Identify which cell holds the provided text, then report its [X, Y] central coordinate. 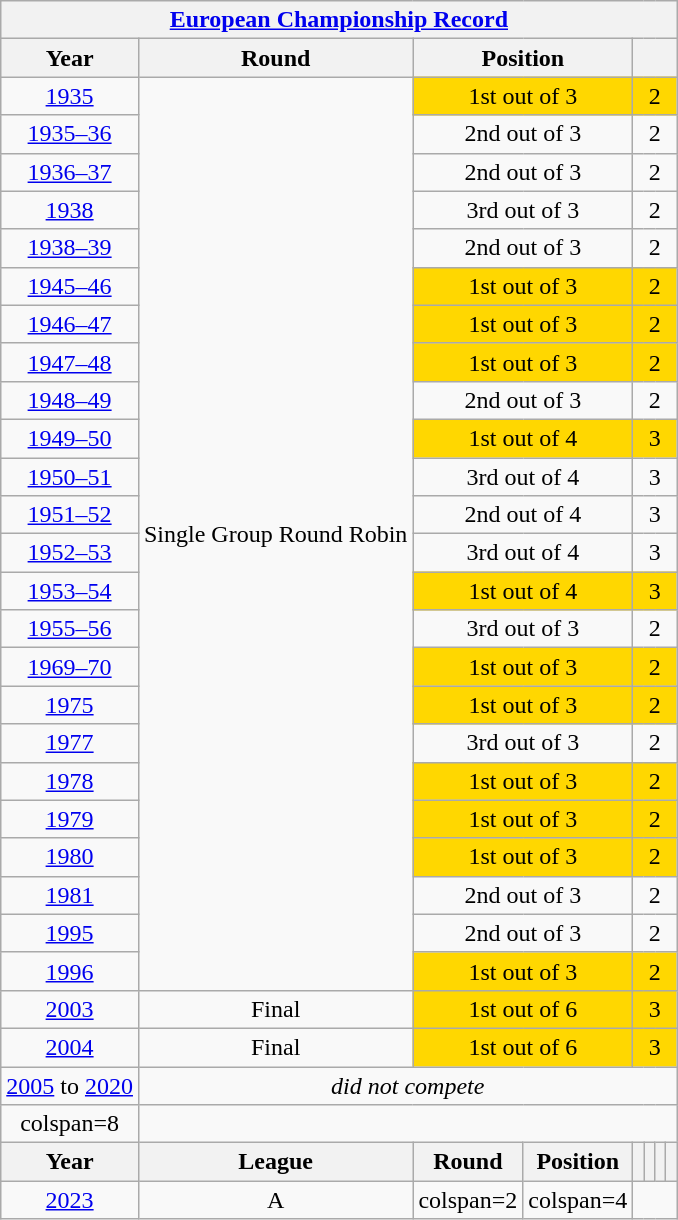
1978 [70, 781]
1953–54 [70, 591]
1946–47 [70, 324]
1936–37 [70, 172]
2003 [70, 1009]
colspan=8 [70, 1124]
1980 [70, 857]
1981 [70, 895]
A [275, 1200]
1951–52 [70, 515]
1935–36 [70, 134]
1947–48 [70, 362]
1995 [70, 933]
1952–53 [70, 553]
did not compete [407, 1085]
1950–51 [70, 477]
1977 [70, 743]
1975 [70, 705]
2nd out of 4 [523, 515]
League [275, 1162]
1938 [70, 210]
1945–46 [70, 286]
colspan=4 [578, 1200]
2023 [70, 1200]
1938–39 [70, 248]
1955–56 [70, 629]
1969–70 [70, 667]
1979 [70, 819]
2004 [70, 1047]
1996 [70, 971]
Single Group Round Robin [275, 534]
colspan=2 [468, 1200]
European Championship Record [339, 20]
1948–49 [70, 400]
2005 to 2020 [70, 1085]
1949–50 [70, 438]
1935 [70, 96]
